Identify which cell holds the provided text, then report its (x, y) central coordinate. 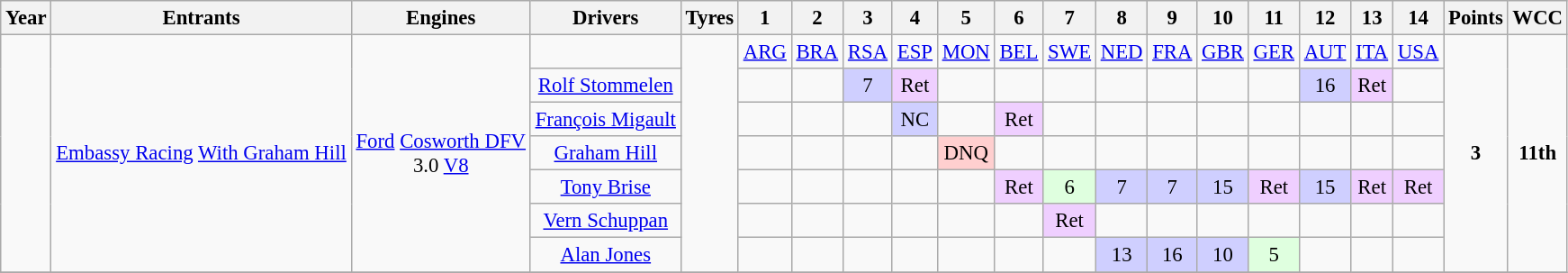
RSA (868, 52)
NED (1122, 52)
8 (1122, 18)
MON (966, 52)
SWE (1069, 52)
11th (1537, 153)
12 (1325, 18)
USA (1419, 52)
Vern Schuppan (605, 221)
Alan Jones (605, 255)
Tyres (709, 18)
Embassy Racing With Graham Hill (202, 153)
DNQ (966, 153)
Tony Brise (605, 187)
11 (1274, 18)
ESP (915, 52)
NC (915, 120)
WCC (1537, 18)
Ford Cosworth DFV 3.0 V8 (441, 153)
2 (817, 18)
Drivers (605, 18)
François Migault (605, 120)
4 (915, 18)
ITA (1372, 52)
Rolf Stommelen (605, 86)
Points (1476, 18)
1 (765, 18)
ARG (765, 52)
AUT (1325, 52)
Entrants (202, 18)
14 (1419, 18)
BRA (817, 52)
GER (1274, 52)
GBR (1222, 52)
Engines (441, 18)
9 (1172, 18)
BEL (1019, 52)
Year (26, 18)
FRA (1172, 52)
Graham Hill (605, 153)
